Identify which cell holds the provided text, then report its (X, Y) central coordinate. 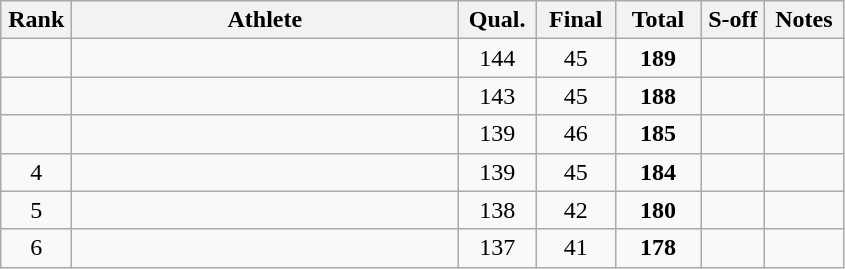
Final (576, 20)
41 (576, 248)
180 (658, 210)
188 (658, 96)
137 (498, 248)
184 (658, 172)
144 (498, 58)
189 (658, 58)
6 (36, 248)
5 (36, 210)
Athlete (265, 20)
143 (498, 96)
185 (658, 134)
42 (576, 210)
4 (36, 172)
S-off (733, 20)
Qual. (498, 20)
Notes (804, 20)
Total (658, 20)
Rank (36, 20)
46 (576, 134)
138 (498, 210)
178 (658, 248)
